Scan for the cell matching the given text and deliver its (X, Y) coordinate at center. 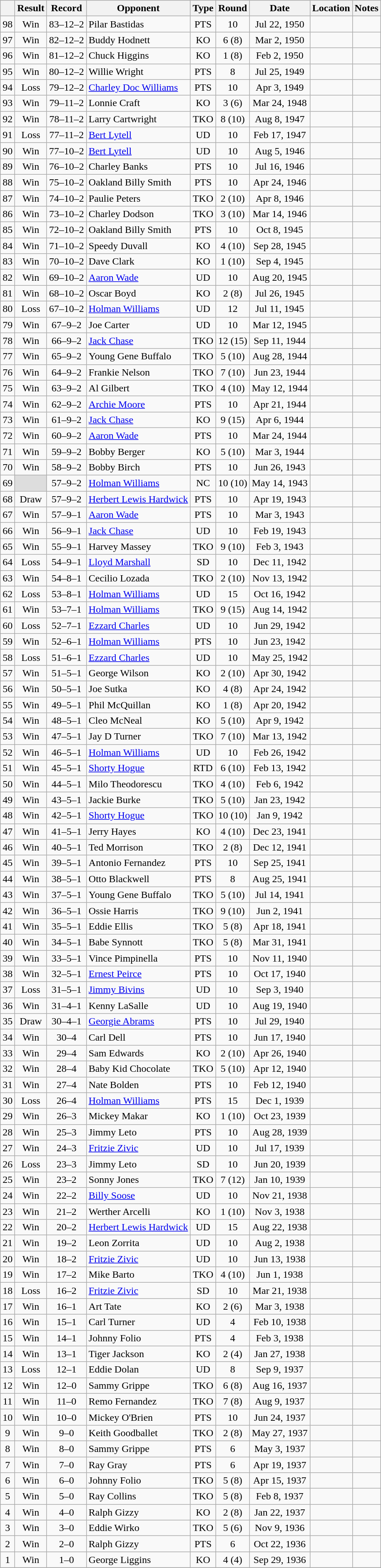
83 (7, 262)
40 (7, 942)
Apr 19, 1937 (280, 1464)
Werther Arcelli (138, 1212)
Apr 20, 1942 (280, 705)
Larry Cartwright (138, 119)
75 (7, 388)
62 (7, 594)
82–12–2 (67, 40)
Jul 16, 1946 (280, 166)
Apr 6, 1944 (280, 420)
Jul 11, 1945 (280, 309)
Aug 20, 1945 (280, 277)
Kenny LaSalle (138, 1006)
33 (7, 1053)
13–1 (67, 1354)
75–10–2 (67, 182)
79 (7, 325)
Aug 14, 1942 (280, 610)
84 (7, 246)
Mar 21, 1938 (280, 1291)
Art Tate (138, 1306)
3 (7, 1528)
7 (12) (232, 1180)
Sonny Jones (138, 1180)
32–5–1 (67, 974)
59–9–2 (67, 451)
Paulie Peters (138, 198)
53–7–1 (67, 610)
Jun 1, 1938 (280, 1275)
Nov 9, 1936 (280, 1528)
29 (7, 1116)
Jun 24, 1937 (280, 1417)
Type (203, 8)
66 (7, 531)
11 (7, 1401)
72 (7, 435)
Feb 8, 1937 (280, 1496)
63 (7, 578)
Mar 24, 1944 (280, 435)
63–9–2 (67, 388)
Oct 22, 1936 (280, 1544)
76 (7, 372)
12 (15) (232, 341)
80 (7, 309)
77–10–2 (67, 151)
May 25, 1942 (280, 657)
Feb 26, 1942 (280, 752)
60 (7, 626)
70 (7, 467)
Feb 12, 1940 (280, 1085)
69–10–2 (67, 277)
57–9–1 (67, 515)
Willie Wright (138, 72)
10–0 (67, 1417)
Jun 23, 1944 (280, 372)
49 (7, 800)
66–9–2 (67, 341)
77–11–2 (67, 135)
Feb 3, 1938 (280, 1338)
Record (67, 8)
69 (7, 483)
Sep 28, 1945 (280, 246)
Ted Morrison (138, 847)
78 (7, 341)
Leon Zorrita (138, 1243)
31–5–1 (67, 990)
50 (7, 784)
Aug 8, 1947 (280, 119)
Eddie Wirko (138, 1528)
26 (7, 1164)
89 (7, 166)
Carl Dell (138, 1037)
17 (7, 1306)
31–4–1 (67, 1006)
38 (7, 974)
Apr 24, 1942 (280, 689)
Billy Soose (138, 1195)
Bobby Birch (138, 467)
60–9–2 (67, 435)
Oct 17, 1940 (280, 974)
42–5–1 (67, 816)
25 (7, 1180)
19 (7, 1275)
George Wilson (138, 673)
95 (7, 72)
Jimmy Bivins (138, 990)
7 (8) (232, 1401)
Georgie Abrams (138, 1021)
90 (7, 151)
18–2 (67, 1259)
48 (7, 816)
Sam Edwards (138, 1053)
Jun 2, 1941 (280, 910)
24–3 (67, 1148)
Sep 3, 1940 (280, 990)
40–5–1 (67, 847)
Feb 19, 1943 (280, 531)
Jun 23, 1942 (280, 641)
Aug 28, 1939 (280, 1132)
Antonio Fernandez (138, 863)
5–0 (67, 1496)
Eddie Dolan (138, 1370)
11–0 (67, 1401)
Result (31, 8)
22–2 (67, 1195)
94 (7, 87)
Remo Fernandez (138, 1401)
Feb 3, 1943 (280, 547)
47 (7, 831)
64–9–2 (67, 372)
Bobby Berger (138, 451)
45 (7, 863)
Joe Sutka (138, 689)
Babe Synnott (138, 942)
4–0 (67, 1512)
5 (7, 1496)
4 (8) (232, 689)
15–1 (67, 1322)
2 (4) (232, 1354)
52–7–1 (67, 626)
98 (7, 24)
81 (7, 293)
Speedy Duvall (138, 246)
Buddy Hodnett (138, 40)
37 (7, 990)
74 (7, 404)
Feb 17, 1947 (280, 135)
Jan 27, 1938 (280, 1354)
Aug 9, 1937 (280, 1401)
36–5–1 (67, 910)
17–2 (67, 1275)
Mar 3, 1944 (280, 451)
7 (7, 1464)
85 (7, 230)
Sep 4, 1945 (280, 262)
24 (7, 1195)
18 (7, 1291)
Carl Turner (138, 1322)
Apr 24, 1946 (280, 182)
Jerry Hayes (138, 831)
59 (7, 641)
31 (7, 1085)
Apr 18, 1941 (280, 926)
16–1 (67, 1306)
Jul 17, 1939 (280, 1148)
6 (10) (232, 768)
Mickey O'Brien (138, 1417)
61–9–2 (67, 420)
70–10–2 (67, 262)
79–12–2 (67, 87)
Sep 11, 1944 (280, 341)
Jun 26, 1943 (280, 467)
Jul 22, 1950 (280, 24)
Sep 9, 1937 (280, 1370)
73 (7, 420)
Jay D Turner (138, 737)
71–10–2 (67, 246)
87 (7, 198)
Opponent (138, 8)
14 (7, 1354)
Jul 14, 1941 (280, 895)
45–5–1 (67, 768)
32 (7, 1069)
May 12, 1944 (280, 388)
51 (7, 768)
Mickey Makar (138, 1116)
Nov 11, 1940 (280, 958)
Jan 10, 1939 (280, 1180)
30 (7, 1101)
46–5–1 (67, 752)
Nov 21, 1938 (280, 1195)
42 (7, 910)
Al Gilbert (138, 388)
30–4–1 (67, 1021)
30–4 (67, 1037)
Milo Theodorescu (138, 784)
50–5–1 (67, 689)
21 (7, 1243)
Apr 15, 1937 (280, 1481)
3–0 (67, 1528)
51–5–1 (67, 673)
1–0 (67, 1560)
Feb 10, 1938 (280, 1322)
Phil McQuillan (138, 705)
Mar 31, 1941 (280, 942)
86 (7, 214)
39–5–1 (67, 863)
Lloyd Marshall (138, 562)
Mar 13, 1942 (280, 737)
7–0 (67, 1464)
39 (7, 958)
NC (203, 483)
Apr 8, 1946 (280, 198)
Jun 29, 1942 (280, 626)
54 (7, 721)
93 (7, 103)
Aug 5, 1946 (280, 151)
Apr 21, 1944 (280, 404)
Archie Moore (138, 404)
55–9–1 (67, 547)
58 (7, 657)
Dave Clark (138, 262)
22 (7, 1227)
49–5–1 (67, 705)
Jul 29, 1940 (280, 1021)
Nov 13, 1942 (280, 578)
May 3, 1937 (280, 1449)
34 (7, 1037)
52–6–1 (67, 641)
56 (7, 689)
65 (7, 547)
8 (10) (232, 119)
Aug 25, 1941 (280, 879)
26–4 (67, 1101)
54–8–1 (67, 578)
43 (7, 895)
80–12–2 (67, 72)
Jul 25, 1949 (280, 72)
16 (7, 1322)
Aug 22, 1938 (280, 1227)
23–3 (67, 1164)
37–5–1 (67, 895)
3 (10) (232, 214)
Mar 14, 1946 (280, 214)
Nate Bolden (138, 1085)
May 27, 1937 (280, 1433)
Ossie Harris (138, 910)
56–9–1 (67, 531)
Apr 9, 1942 (280, 721)
33–5–1 (67, 958)
12–0 (67, 1385)
Eddie Ellis (138, 926)
28–4 (67, 1069)
44–5–1 (67, 784)
Charley Dodson (138, 214)
2 (7, 1544)
53 (7, 737)
36 (7, 1006)
Ray Collins (138, 1496)
83–12–2 (67, 24)
28 (7, 1132)
97 (7, 40)
Joe Carter (138, 325)
Frankie Nelson (138, 372)
Dec 23, 1941 (280, 831)
91 (7, 135)
57 (7, 673)
Feb 13, 1942 (280, 768)
76–10–2 (67, 166)
82 (7, 277)
14–1 (67, 1338)
79–11–2 (67, 103)
Notes (366, 8)
Lonnie Craft (138, 103)
65–9–2 (67, 356)
41 (7, 926)
53–8–1 (67, 594)
Charley Banks (138, 166)
23–2 (67, 1180)
61 (7, 610)
54–9–1 (67, 562)
Jun 20, 1939 (280, 1164)
Feb 6, 1942 (280, 784)
8–0 (67, 1449)
44 (7, 879)
Vince Pimpinella (138, 958)
Jan 23, 1942 (280, 800)
71 (7, 451)
52 (7, 752)
Mar 12, 1945 (280, 325)
Oct 23, 1939 (280, 1116)
Dec 1, 1939 (280, 1101)
Jackie Burke (138, 800)
78–11–2 (67, 119)
Jun 17, 1940 (280, 1037)
51–6–1 (67, 657)
1 (7, 1560)
68–10–2 (67, 293)
Cleo McNeal (138, 721)
73–10–2 (67, 214)
77 (7, 356)
Aug 28, 1944 (280, 356)
Otto Blackwell (138, 879)
55 (7, 705)
20–2 (67, 1227)
27 (7, 1148)
RTD (203, 768)
Tiger Jackson (138, 1354)
Apr 26, 1940 (280, 1053)
13 (7, 1370)
81–12–2 (67, 56)
21–2 (67, 1212)
62–9–2 (67, 404)
Harvey Massey (138, 547)
92 (7, 119)
Mar 3, 1938 (280, 1306)
Chuck Higgins (138, 56)
67–10–2 (67, 309)
Jul 26, 1945 (280, 293)
12–1 (67, 1370)
Aug 2, 1938 (280, 1243)
74–10–2 (67, 198)
Dec 12, 1941 (280, 847)
6–0 (67, 1481)
Keith Goodballet (138, 1433)
64 (7, 562)
Pilar Bastidas (138, 24)
Aug 19, 1940 (280, 1006)
Sep 29, 1936 (280, 1560)
Ernest Peirce (138, 974)
Cecilio Lozada (138, 578)
Jan 22, 1937 (280, 1512)
Apr 30, 1942 (280, 673)
Mike Barto (138, 1275)
Dec 11, 1942 (280, 562)
Jun 13, 1938 (280, 1259)
Charley Doc Williams (138, 87)
9–0 (67, 1433)
25–3 (67, 1132)
68 (7, 499)
5 (6) (232, 1528)
88 (7, 182)
43–5–1 (67, 800)
96 (7, 56)
Nov 3, 1938 (280, 1212)
47–5–1 (67, 737)
27–4 (67, 1085)
Jan 9, 1942 (280, 816)
Apr 19, 1943 (280, 499)
34–5–1 (67, 942)
41–5–1 (67, 831)
58–9–2 (67, 467)
3 (6) (232, 103)
2 (6) (232, 1306)
35 (7, 1021)
Apr 3, 1949 (280, 87)
Ray Gray (138, 1464)
Baby Kid Chocolate (138, 1069)
Oscar Boyd (138, 293)
Feb 2, 1950 (280, 56)
Mar 3, 1943 (280, 515)
19–2 (67, 1243)
67 (7, 515)
George Liggins (138, 1560)
46 (7, 847)
Round (232, 8)
16–2 (67, 1291)
48–5–1 (67, 721)
Mar 2, 1950 (280, 40)
Oct 16, 1942 (280, 594)
67–9–2 (67, 325)
9 (7, 1433)
4 (4) (232, 1560)
Location (331, 8)
Oct 8, 1945 (280, 230)
Sep 25, 1941 (280, 863)
May 14, 1943 (280, 483)
Mar 24, 1948 (280, 103)
2–0 (67, 1544)
20 (7, 1259)
26–3 (67, 1116)
Apr 12, 1940 (280, 1069)
72–10–2 (67, 230)
23 (7, 1212)
Aug 16, 1937 (280, 1385)
Date (280, 8)
38–5–1 (67, 879)
29–4 (67, 1053)
35–5–1 (67, 926)
